Locate the cell with the specified text and output its (x, y) center coordinate. 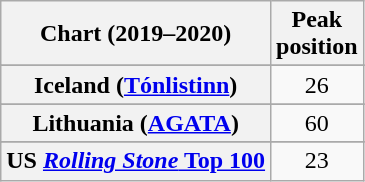
Iceland (Tónlistinn) (136, 85)
23 (317, 161)
US Rolling Stone Top 100 (136, 161)
60 (317, 123)
26 (317, 85)
Peakposition (317, 34)
Chart (2019–2020) (136, 34)
Lithuania (AGATA) (136, 123)
